Return the (x, y) coordinate for the center point of the cell that contains the specified text.  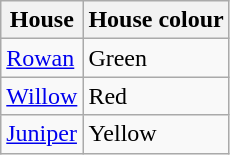
Juniper (42, 134)
Green (156, 58)
House (42, 20)
House colour (156, 20)
Rowan (42, 58)
Willow (42, 96)
Red (156, 96)
Yellow (156, 134)
